Scan for the cell matching the given text and deliver its (X, Y) coordinate at center. 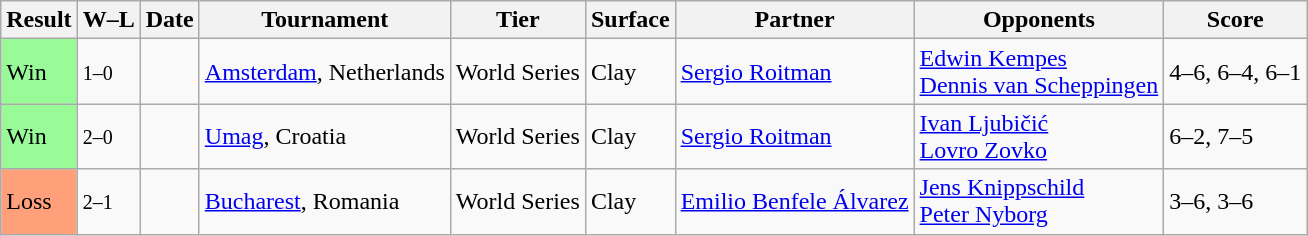
Umag, Croatia (324, 136)
1–0 (108, 72)
Tier (518, 20)
Jens Knippschild Peter Nyborg (1039, 202)
3–6, 3–6 (1236, 202)
Tournament (324, 20)
Bucharest, Romania (324, 202)
Ivan Ljubičić Lovro Zovko (1039, 136)
Amsterdam, Netherlands (324, 72)
Date (170, 20)
Loss (39, 202)
Opponents (1039, 20)
Emilio Benfele Álvarez (794, 202)
Result (39, 20)
6–2, 7–5 (1236, 136)
Score (1236, 20)
Surface (630, 20)
Partner (794, 20)
2–0 (108, 136)
4–6, 6–4, 6–1 (1236, 72)
Edwin Kempes Dennis van Scheppingen (1039, 72)
2–1 (108, 202)
W–L (108, 20)
